For the text-containing cell, return its midpoint in [x, y] coordinate format. 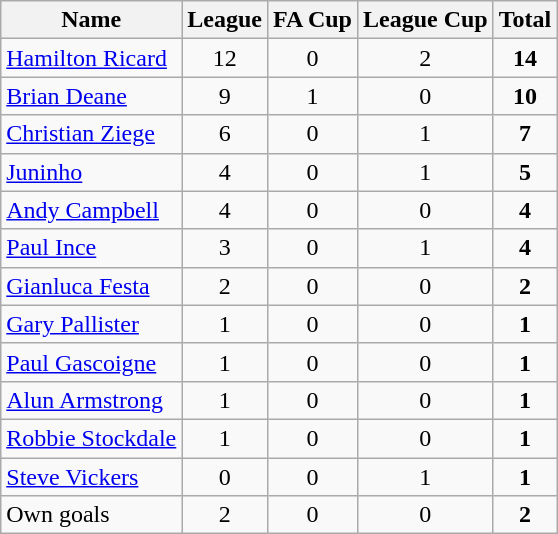
Andy Campbell [92, 210]
12 [225, 58]
Gianluca Festa [92, 286]
Brian Deane [92, 96]
Name [92, 20]
Christian Ziege [92, 134]
Total [525, 20]
Alun Armstrong [92, 400]
9 [225, 96]
Paul Ince [92, 248]
Juninho [92, 172]
Own goals [92, 515]
6 [225, 134]
10 [525, 96]
14 [525, 58]
Robbie Stockdale [92, 438]
Steve Vickers [92, 477]
FA Cup [313, 20]
Hamilton Ricard [92, 58]
Gary Pallister [92, 324]
7 [525, 134]
League [225, 20]
5 [525, 172]
Paul Gascoigne [92, 362]
3 [225, 248]
League Cup [425, 20]
